Detect which cell encompasses the target text, then output its (x, y) center coordinate. 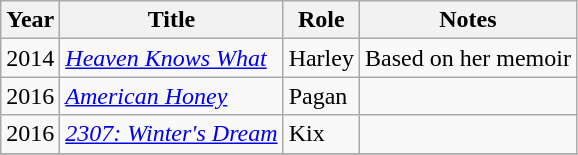
Year (30, 20)
Harley (321, 58)
Role (321, 20)
Kix (321, 134)
2014 (30, 58)
2307: Winter's Dream (172, 134)
Pagan (321, 96)
Heaven Knows What (172, 58)
American Honey (172, 96)
Title (172, 20)
Notes (468, 20)
Based on her memoir (468, 58)
